Locate the cell with the specified text and output its (X, Y) center coordinate. 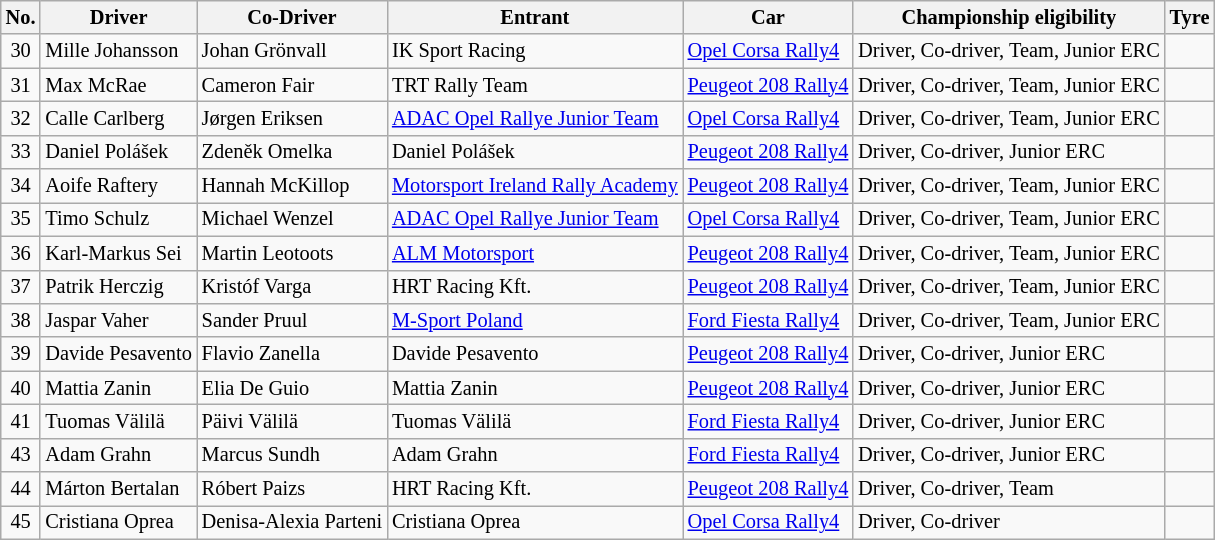
Timo Schulz (118, 219)
36 (21, 253)
Co-Driver (292, 17)
Elia De Guio (292, 388)
Zdeněk Omelka (292, 152)
41 (21, 421)
30 (21, 51)
Calle Carlberg (118, 118)
Tyre (1190, 17)
Jaspar Vaher (118, 320)
32 (21, 118)
43 (21, 455)
ALM Motorsport (535, 253)
Driver, Co-driver, Team (1008, 489)
39 (21, 354)
Marcus Sundh (292, 455)
Jørgen Eriksen (292, 118)
Entrant (535, 17)
Cameron Fair (292, 85)
Denisa-Alexia Parteni (292, 522)
37 (21, 287)
TRT Rally Team (535, 85)
Max McRae (118, 85)
Championship eligibility (1008, 17)
38 (21, 320)
Michael Wenzel (292, 219)
Karl-Markus Sei (118, 253)
40 (21, 388)
44 (21, 489)
Martin Leotoots (292, 253)
No. (21, 17)
IK Sport Racing (535, 51)
Driver, Co-driver (1008, 522)
Aoife Raftery (118, 186)
Róbert Paizs (292, 489)
Flavio Zanella (292, 354)
Driver (118, 17)
Márton Bertalan (118, 489)
Mille Johansson (118, 51)
Patrik Herczig (118, 287)
Kristóf Varga (292, 287)
Johan Grönvall (292, 51)
Päivi Välilä (292, 421)
34 (21, 186)
31 (21, 85)
35 (21, 219)
Motorsport Ireland Rally Academy (535, 186)
Hannah McKillop (292, 186)
33 (21, 152)
Car (768, 17)
Sander Pruul (292, 320)
45 (21, 522)
M-Sport Poland (535, 320)
